Locate the cell with the specified text and output its [x, y] center coordinate. 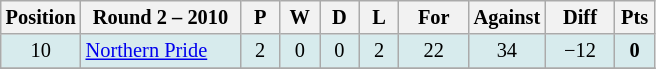
Position [41, 17]
Pts [635, 17]
L [379, 17]
Against [508, 17]
22 [434, 51]
Diff [580, 17]
Northern Pride [161, 51]
Round 2 – 2010 [161, 17]
34 [508, 51]
For [434, 17]
W [300, 17]
P [260, 17]
10 [41, 51]
−12 [580, 51]
D [340, 17]
